Identify which cell holds the provided text, then report its [X, Y] central coordinate. 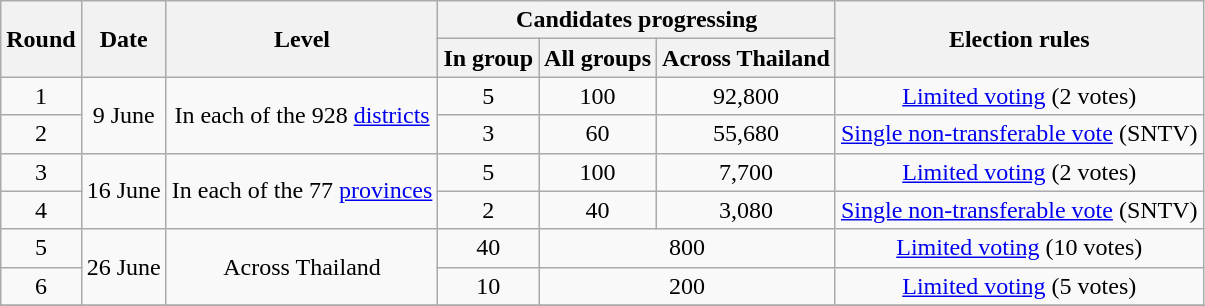
In each of the 77 provinces [302, 191]
Election rules [1019, 39]
4 [41, 210]
7,700 [746, 172]
In each of the 928 districts [302, 115]
All groups [598, 58]
Limited voting (5 votes) [1019, 286]
60 [598, 134]
Candidates progressing [637, 20]
800 [688, 248]
6 [41, 286]
10 [488, 286]
9 June [124, 115]
92,800 [746, 96]
26 June [124, 267]
In group [488, 58]
55,680 [746, 134]
200 [688, 286]
16 June [124, 191]
3,080 [746, 210]
Limited voting (10 votes) [1019, 248]
1 [41, 96]
Date [124, 39]
Round [41, 39]
Level [302, 39]
